Extract the [X, Y] coordinate from the center of the cell holding the provided text.  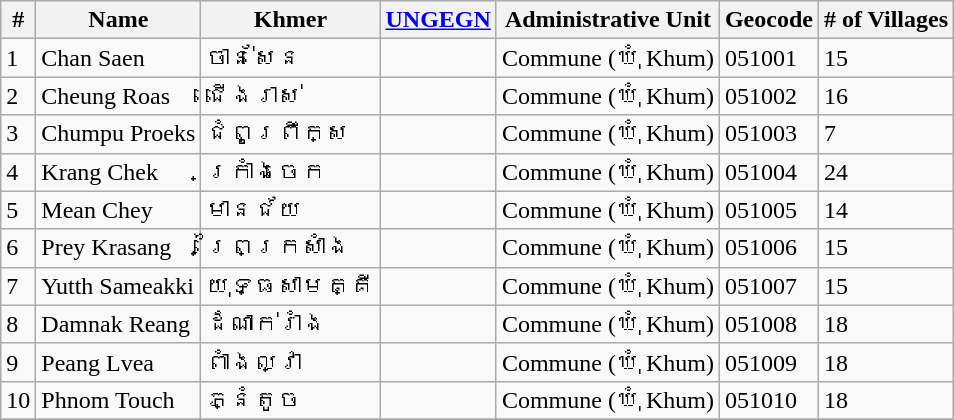
Khmer [290, 20]
051004 [768, 172]
UNGEGN [438, 20]
051001 [768, 58]
ភ្នំតូច [290, 400]
ក្រាំងចេក [290, 172]
Mean Chey [118, 210]
16 [886, 96]
Chumpu Proeks [118, 134]
Yutth Sameakki [118, 286]
Peang Lvea [118, 362]
ជើងរាស់ [290, 96]
Damnak Reang [118, 324]
ចាន់សែន [290, 58]
3 [18, 134]
14 [886, 210]
Administrative Unit [608, 20]
051003 [768, 134]
10 [18, 400]
យុទ្ធសាមគ្គី [290, 286]
មានជ័យ [290, 210]
Geocode [768, 20]
6 [18, 248]
Phnom Touch [118, 400]
Krang Chek [118, 172]
Prey Krasang [118, 248]
051006 [768, 248]
051009 [768, 362]
ពាំងល្វា [290, 362]
9 [18, 362]
8 [18, 324]
2 [18, 96]
051005 [768, 210]
4 [18, 172]
1 [18, 58]
Name [118, 20]
Chan Saen [118, 58]
ជំពូព្រឹក្ស [290, 134]
# [18, 20]
051002 [768, 96]
# of Villages [886, 20]
051010 [768, 400]
Cheung Roas [118, 96]
ព្រៃក្រសាំង [290, 248]
051008 [768, 324]
051007 [768, 286]
ដំណាក់រាំង [290, 324]
24 [886, 172]
5 [18, 210]
